Identify which cell holds the provided text, then report its [X, Y] central coordinate. 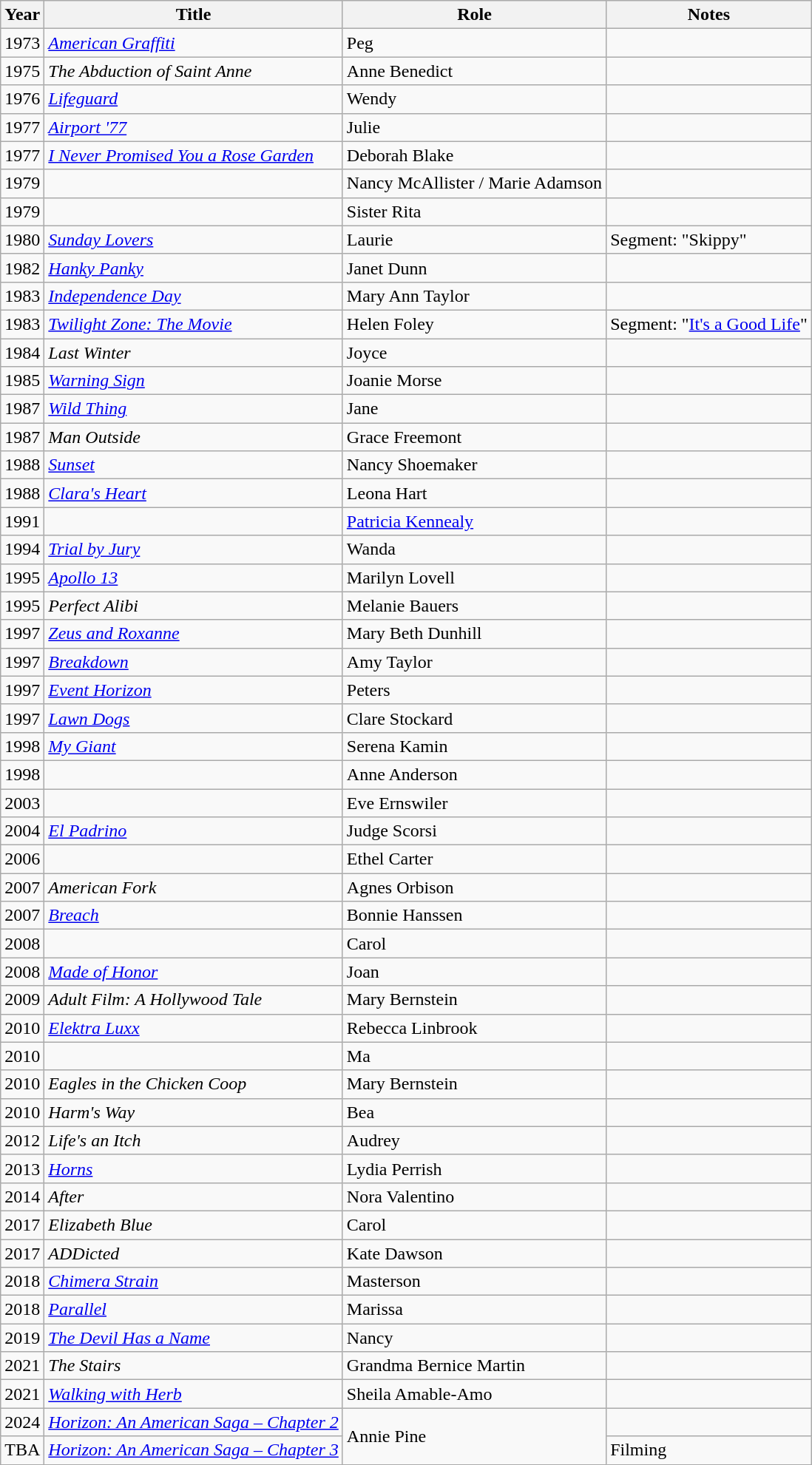
Chimera Strain [194, 1282]
Sunday Lovers [194, 240]
Breach [194, 916]
After [194, 1197]
Judge Scorsi [474, 831]
Wild Thing [194, 409]
Kate Dawson [474, 1253]
2012 [22, 1140]
1982 [22, 268]
2013 [22, 1168]
Jane [474, 409]
Adult Film: A Hollywood Tale [194, 1000]
Segment: "Skippy" [709, 240]
Trial by Jury [194, 549]
1980 [22, 240]
2024 [22, 1422]
Wanda [474, 549]
Nancy McAllister / Marie Adamson [474, 183]
Leona Hart [474, 493]
I Never Promised You a Rose Garden [194, 155]
Marilyn Lovell [474, 578]
Airport '77 [194, 127]
Joyce [474, 353]
Sheila Amable-Amo [474, 1394]
Deborah Blake [474, 155]
Lydia Perrish [474, 1168]
ADDicted [194, 1253]
Nancy [474, 1338]
Wendy [474, 99]
My Giant [194, 746]
Independence Day [194, 296]
The Stairs [194, 1366]
Melanie Bauers [474, 606]
Title [194, 15]
1976 [22, 99]
Horns [194, 1168]
2004 [22, 831]
Horizon: An American Saga – Chapter 3 [194, 1450]
Filming [709, 1450]
Rebecca Linbrook [474, 1028]
Eagles in the Chicken Coop [194, 1084]
Joan [474, 972]
The Devil Has a Name [194, 1338]
Laurie [474, 240]
Last Winter [194, 353]
Zeus and Roxanne [194, 634]
Man Outside [194, 437]
Elizabeth Blue [194, 1225]
Breakdown [194, 662]
1991 [22, 521]
Helen Foley [474, 324]
Joanie Morse [474, 381]
Year [22, 15]
Nancy Shoemaker [474, 465]
Agnes Orbison [474, 887]
2009 [22, 1000]
Audrey [474, 1140]
Janet Dunn [474, 268]
El Padrino [194, 831]
Annie Pine [474, 1436]
Perfect Alibi [194, 606]
Lifeguard [194, 99]
Walking with Herb [194, 1394]
Warning Sign [194, 381]
Notes [709, 15]
Mary Ann Taylor [474, 296]
2014 [22, 1197]
Nora Valentino [474, 1197]
Patricia Kennealy [474, 521]
Horizon: An American Saga – Chapter 2 [194, 1422]
Eve Ernswiler [474, 802]
Serena Kamin [474, 746]
Harm's Way [194, 1112]
1973 [22, 43]
Lawn Dogs [194, 718]
Apollo 13 [194, 578]
Bea [474, 1112]
Parallel [194, 1310]
2003 [22, 802]
1994 [22, 549]
2006 [22, 859]
Made of Honor [194, 972]
Hanky Panky [194, 268]
Grace Freemont [474, 437]
1985 [22, 381]
American Graffiti [194, 43]
1975 [22, 71]
Ma [474, 1056]
Elektra Luxx [194, 1028]
Segment: "It's a Good Life" [709, 324]
TBA [22, 1450]
Twilight Zone: The Movie [194, 324]
Peters [474, 690]
American Fork [194, 887]
Sunset [194, 465]
Amy Taylor [474, 662]
Clara's Heart [194, 493]
Grandma Bernice Martin [474, 1366]
Role [474, 15]
Bonnie Hanssen [474, 916]
Anne Anderson [474, 774]
Julie [474, 127]
2019 [22, 1338]
Ethel Carter [474, 859]
Peg [474, 43]
Anne Benedict [474, 71]
Sister Rita [474, 212]
Clare Stockard [474, 718]
Marissa [474, 1310]
Mary Beth Dunhill [474, 634]
The Abduction of Saint Anne [194, 71]
Life's an Itch [194, 1140]
1984 [22, 353]
Event Horizon [194, 690]
Masterson [474, 1282]
